Provide the (X, Y) coordinate of the cell's center where the given text is located.  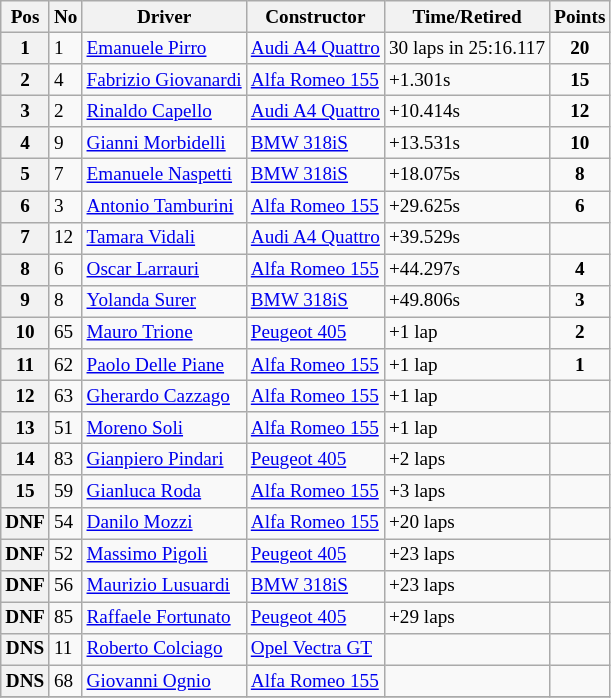
Tamara Vidali (164, 238)
+29.625s (466, 206)
Gherardo Cazzago (164, 396)
Pos (26, 17)
Danilo Mozzi (164, 523)
+44.297s (466, 270)
Giovanni Ognio (164, 681)
Rinaldo Capello (164, 111)
56 (66, 586)
Points (580, 17)
Gianluca Roda (164, 491)
68 (66, 681)
83 (66, 460)
Paolo Delle Piane (164, 365)
Emanuele Naspetti (164, 175)
Time/Retired (466, 17)
13 (26, 428)
Massimo Pigoli (164, 554)
Constructor (315, 17)
+13.531s (466, 143)
51 (66, 428)
54 (66, 523)
+10.414s (466, 111)
Roberto Colciago (164, 649)
Driver (164, 17)
+18.075s (466, 175)
+2 laps (466, 460)
85 (66, 618)
59 (66, 491)
Gianni Morbidelli (164, 143)
Fabrizio Giovanardi (164, 80)
+29 laps (466, 618)
+39.529s (466, 238)
62 (66, 365)
+49.806s (466, 301)
No (66, 17)
Oscar Larrauri (164, 270)
Antonio Tamburini (164, 206)
Opel Vectra GT (315, 649)
+20 laps (466, 523)
20 (580, 48)
65 (66, 333)
5 (26, 175)
Mauro Trione (164, 333)
Raffaele Fortunato (164, 618)
+1.301s (466, 80)
Maurizio Lusuardi (164, 586)
14 (26, 460)
Moreno Soli (164, 428)
52 (66, 554)
Yolanda Surer (164, 301)
Emanuele Pirro (164, 48)
30 laps in 25:16.117 (466, 48)
Gianpiero Pindari (164, 460)
63 (66, 396)
+3 laps (466, 491)
